Provide the [x, y] coordinate of the cell's center where the given text is located.  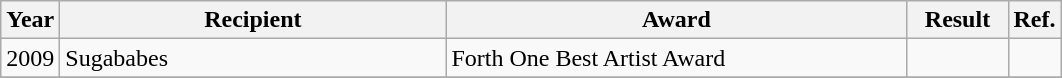
Sugababes [253, 58]
2009 [30, 58]
Forth One Best Artist Award [676, 58]
Year [30, 20]
Result [958, 20]
Ref. [1034, 20]
Recipient [253, 20]
Award [676, 20]
